Identify which cell holds the provided text, then report its (X, Y) central coordinate. 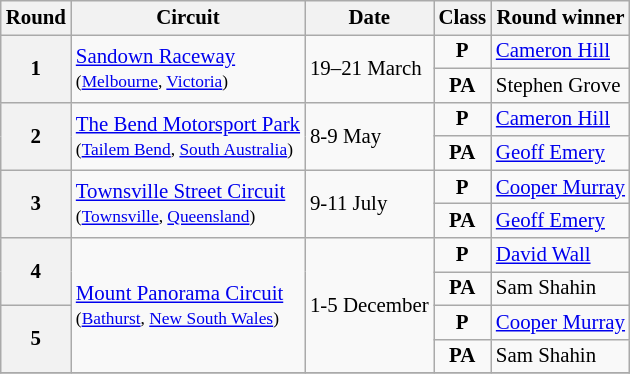
Class (462, 18)
Round winner (560, 18)
Stephen Grove (560, 85)
Round (36, 18)
2 (36, 136)
Townsville Street Circuit(Townsville, Queensland) (188, 204)
Date (370, 18)
1 (36, 68)
Circuit (188, 18)
1-5 December (370, 306)
David Wall (560, 255)
The Bend Motorsport Park(Tailem Bend, South Australia) (188, 136)
19–21 March (370, 68)
8-9 May (370, 136)
Sandown Raceway(Melbourne, Victoria) (188, 68)
Mount Panorama Circuit(Bathurst, New South Wales) (188, 306)
3 (36, 204)
4 (36, 272)
5 (36, 339)
9-11 July (370, 204)
